Scan for the cell matching the given text and deliver its [X, Y] coordinate at center. 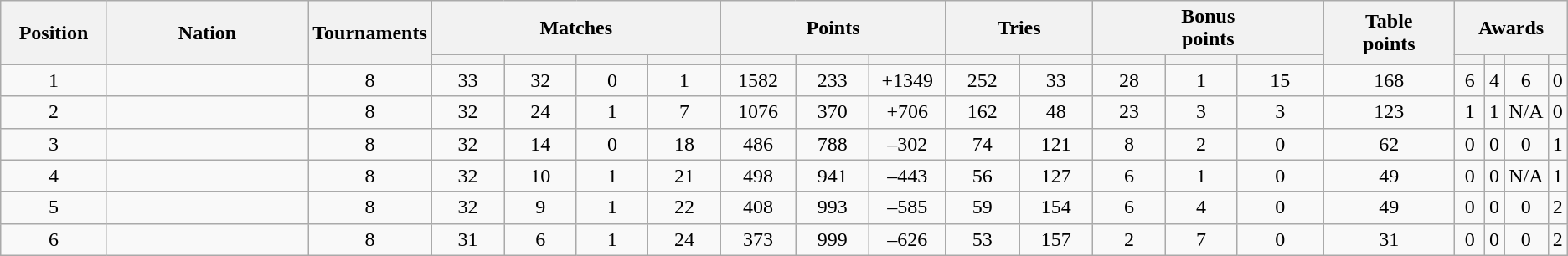
121 [1056, 144]
Tablepoints [1389, 33]
127 [1056, 176]
1076 [757, 112]
9 [541, 207]
373 [757, 239]
941 [833, 176]
162 [983, 112]
–585 [908, 207]
1582 [757, 80]
23 [1129, 112]
498 [757, 176]
Awards [1511, 28]
370 [833, 112]
22 [685, 207]
Tries [1019, 28]
157 [1056, 239]
–626 [908, 239]
10 [541, 176]
788 [833, 144]
18 [685, 144]
+706 [908, 112]
–302 [908, 144]
154 [1056, 207]
233 [833, 80]
74 [983, 144]
123 [1389, 112]
14 [541, 144]
+1349 [908, 80]
56 [983, 176]
993 [833, 207]
408 [757, 207]
252 [983, 80]
21 [685, 176]
Matches [576, 28]
–443 [908, 176]
Position [54, 33]
168 [1389, 80]
5 [54, 207]
28 [1129, 80]
59 [983, 207]
999 [833, 239]
Bonuspoints [1208, 28]
Nation [207, 33]
486 [757, 144]
62 [1389, 144]
Points [833, 28]
48 [1056, 112]
Tournaments [370, 33]
53 [983, 239]
15 [1280, 80]
